Scan for the cell matching the given text and deliver its [x, y] coordinate at center. 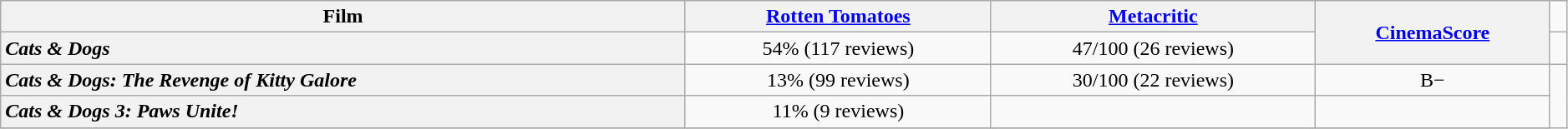
B− [1432, 80]
11% (9 reviews) [838, 112]
Metacritic [1153, 17]
Film [343, 17]
54% (117 reviews) [838, 48]
CinemaScore [1432, 32]
30/100 (22 reviews) [1153, 80]
Rotten Tomatoes [838, 17]
Cats & Dogs [343, 48]
13% (99 reviews) [838, 80]
Cats & Dogs: The Revenge of Kitty Galore [343, 80]
47/100 (26 reviews) [1153, 48]
Cats & Dogs 3: Paws Unite! [343, 112]
